Find where the given text appears and provide that cell's center as (X, Y) coordinate. 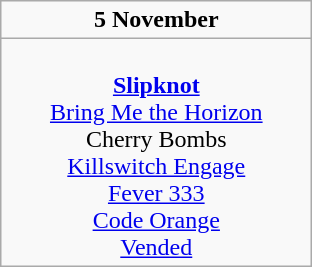
5 November (156, 20)
Slipknot Bring Me the Horizon Cherry Bombs Killswitch Engage Fever 333 Code Orange Vended (156, 152)
